Output the (X, Y) coordinate of the center of the cell containing the given text.  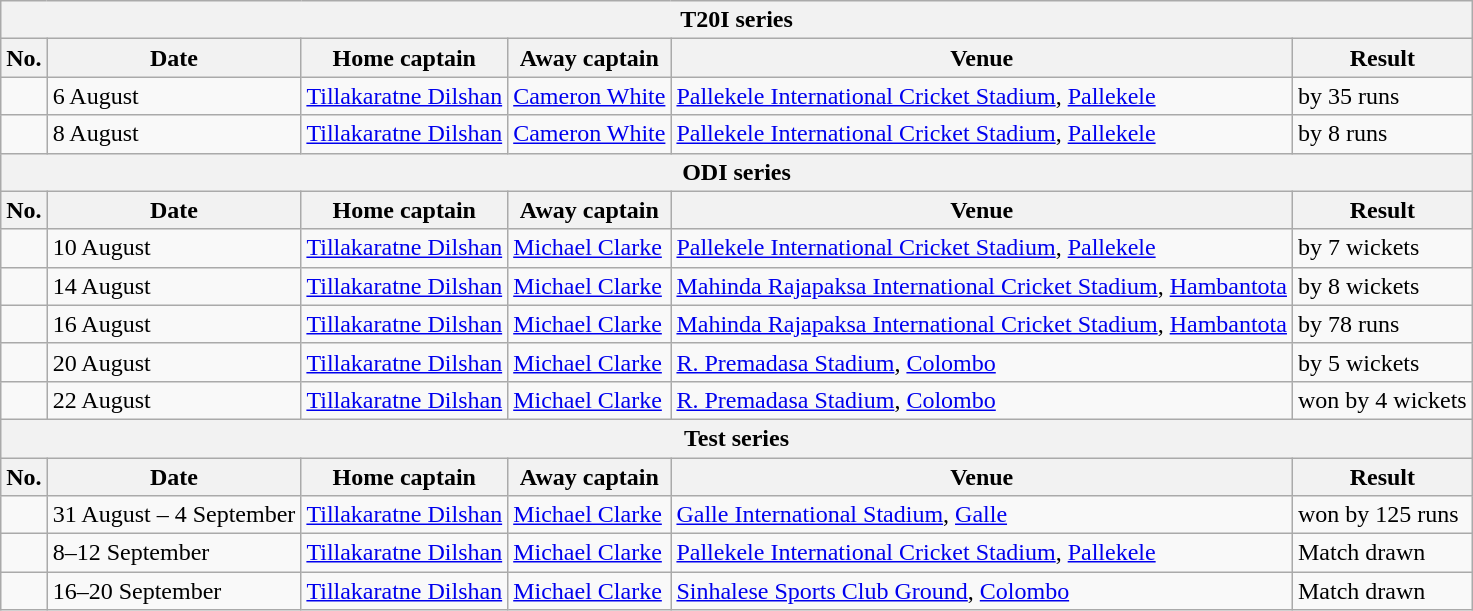
ODI series (736, 172)
by 5 wickets (1382, 362)
Sinhalese Sports Club Ground, Colombo (982, 591)
T20I series (736, 20)
8–12 September (174, 553)
by 8 runs (1382, 134)
16 August (174, 324)
won by 125 runs (1382, 515)
by 8 wickets (1382, 286)
by 78 runs (1382, 324)
Galle International Stadium, Galle (982, 515)
20 August (174, 362)
Test series (736, 438)
6 August (174, 96)
8 August (174, 134)
by 7 wickets (1382, 248)
22 August (174, 400)
by 35 runs (1382, 96)
won by 4 wickets (1382, 400)
14 August (174, 286)
16–20 September (174, 591)
31 August – 4 September (174, 515)
10 August (174, 248)
